For the text-containing cell, return its midpoint in (X, Y) coordinate format. 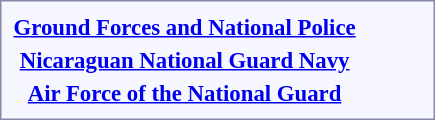
Ground Forces and National Police (184, 27)
Air Force of the National Guard (184, 93)
Nicaraguan National Guard Navy (184, 60)
